From the cell containing the given text, extract its center point as (X, Y) coordinate. 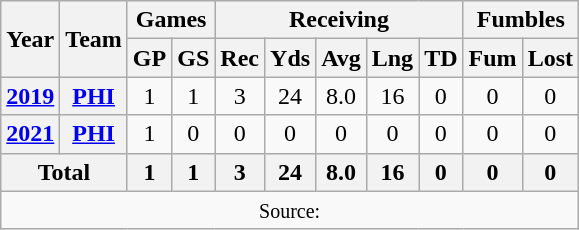
Rec (240, 58)
Team (94, 39)
Games (170, 20)
Fumbles (520, 20)
Yds (290, 58)
Year (30, 39)
Lost (550, 58)
Source: (290, 210)
Total (64, 172)
Receiving (339, 20)
2021 (30, 134)
TD (441, 58)
Avg (342, 58)
GP (149, 58)
GS (194, 58)
Fum (492, 58)
2019 (30, 96)
Lng (392, 58)
